Find where the given text appears and provide that cell's center as (x, y) coordinate. 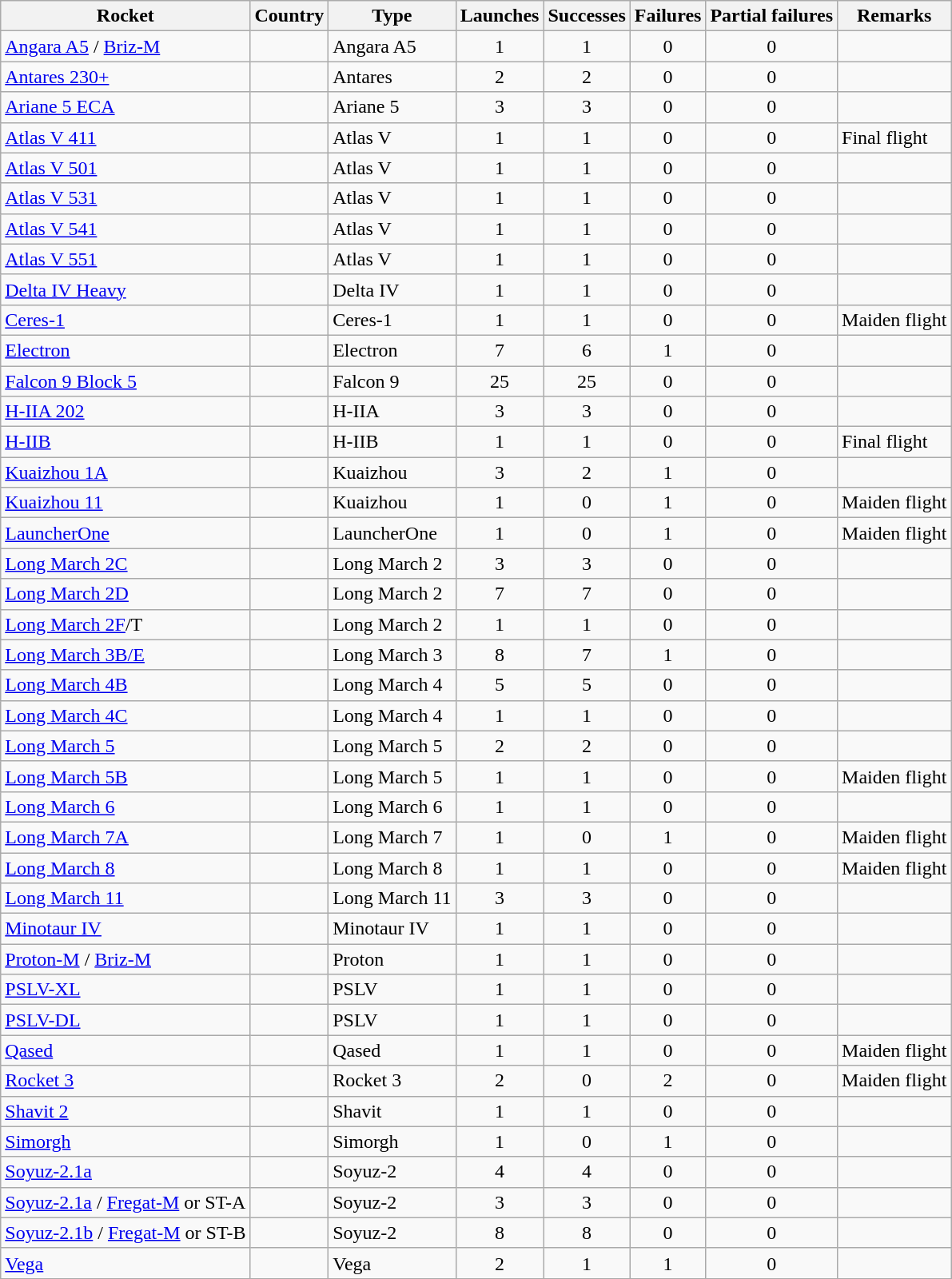
Proton (392, 959)
Long March 3B/E (125, 655)
Failures (668, 16)
Long March 2C (125, 564)
Long March 2D (125, 594)
Antares 230+ (125, 77)
Atlas V 541 (125, 229)
Successes (587, 16)
Falcon 9 Block 5 (125, 381)
Atlas V 531 (125, 198)
Angara A5 / Briz-M (125, 46)
Rocket (125, 16)
Soyuz-2.1a / Fregat-M or ST-A (125, 1202)
Soyuz-2.1a (125, 1172)
Atlas V 551 (125, 259)
PSLV-XL (125, 990)
Antares (392, 77)
Long March 5B (125, 776)
Partial failures (772, 16)
H-IIA 202 (125, 412)
Remarks (894, 16)
Long March 4B (125, 685)
Delta IV Heavy (125, 289)
Long March 4C (125, 715)
Kuaizhou 1A (125, 472)
Long March 2F/T (125, 624)
Long March 7A (125, 837)
Shavit (392, 1111)
Atlas V 411 (125, 137)
PSLV-DL (125, 1020)
Proton-M / Briz-M (125, 959)
Shavit 2 (125, 1111)
Angara A5 (392, 46)
Long March 7 (392, 837)
6 (587, 350)
Ariane 5 (392, 107)
Long March 3 (392, 655)
Type (392, 16)
H-IIA (392, 412)
Launches (500, 16)
Country (289, 16)
Atlas V 501 (125, 168)
Falcon 9 (392, 381)
Kuaizhou 11 (125, 503)
Soyuz-2.1b / Fregat-M or ST-B (125, 1233)
Delta IV (392, 289)
Ariane 5 ECA (125, 107)
